Pinpoint the cell where the given text exists, returning its (x, y) midpoint coordinate. 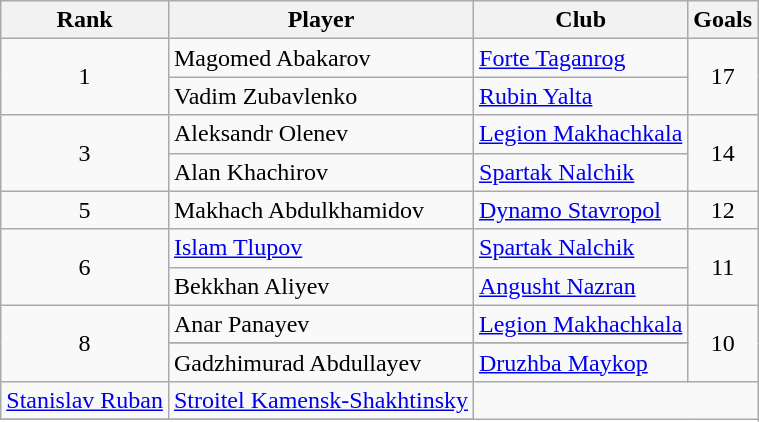
6 (85, 267)
Anar Panayev (320, 324)
14 (723, 153)
Dynamo Stavropol (581, 210)
5 (85, 210)
Rubin Yalta (581, 96)
Club (581, 20)
Player (320, 20)
Bekkhan Aliyev (320, 286)
8 (85, 343)
17 (723, 77)
Stanislav Ruban (85, 400)
Vadim Zubavlenko (320, 96)
Stroitel Kamensk-Shakhtinsky (320, 400)
11 (723, 267)
10 (723, 343)
Goals (723, 20)
Rank (85, 20)
3 (85, 153)
1 (85, 77)
Gadzhimurad Abdullayev (320, 362)
12 (723, 210)
Angusht Nazran (581, 286)
Alan Khachirov (320, 172)
Magomed Abakarov (320, 58)
Makhach Abdulkhamidov (320, 210)
Islam Tlupov (320, 248)
Aleksandr Olenev (320, 134)
Druzhba Maykop (581, 362)
Forte Taganrog (581, 58)
